For the text-containing cell, return its midpoint in [x, y] coordinate format. 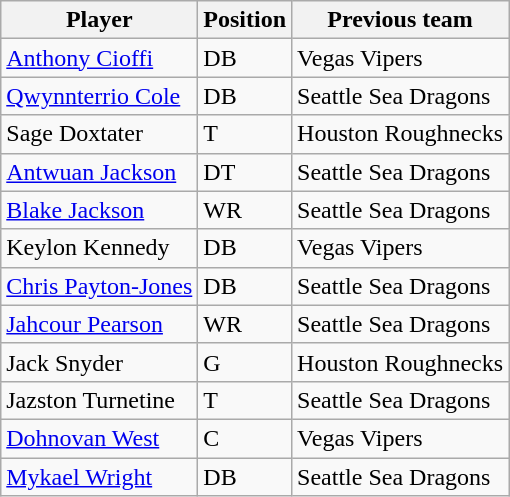
Previous team [400, 20]
Dohnovan West [100, 438]
Chris Payton-Jones [100, 286]
Anthony Cioffi [100, 58]
Jazston Turnetine [100, 400]
Jack Snyder [100, 362]
DT [245, 172]
Keylon Kennedy [100, 248]
Mykael Wright [100, 477]
Blake Jackson [100, 210]
G [245, 362]
Qwynnterrio Cole [100, 96]
C [245, 438]
Sage Doxtater [100, 134]
Antwuan Jackson [100, 172]
Position [245, 20]
Player [100, 20]
Jahcour Pearson [100, 324]
